From the cell containing the given text, extract its center point as [x, y] coordinate. 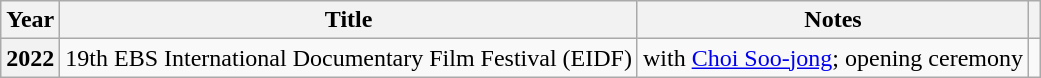
19th EBS International Documentary Film Festival (EIDF) [349, 58]
2022 [30, 58]
Title [349, 20]
Year [30, 20]
Notes [832, 20]
with Choi Soo-jong; opening ceremony [832, 58]
